Return the [x, y] coordinate for the center point of the cell that contains the specified text.  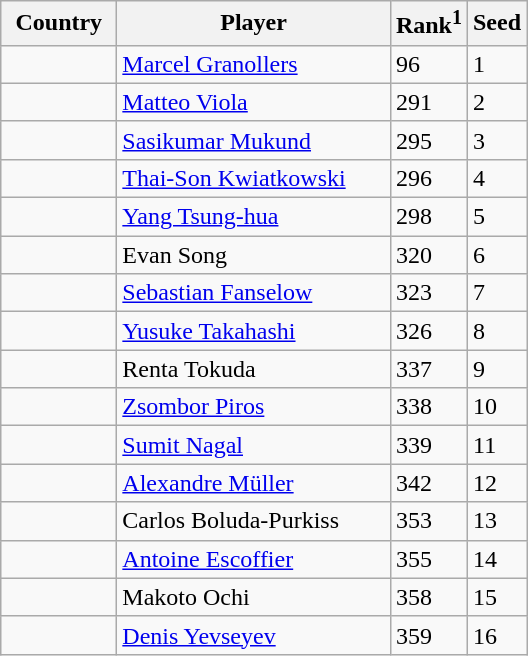
355 [428, 559]
Makoto Ochi [254, 597]
11 [496, 445]
337 [428, 369]
Zsombor Piros [254, 407]
9 [496, 369]
Seed [496, 24]
353 [428, 521]
96 [428, 64]
13 [496, 521]
291 [428, 102]
Sebastian Fanselow [254, 293]
Country [59, 24]
Yusuke Takahashi [254, 331]
3 [496, 140]
Alexandre Müller [254, 483]
320 [428, 255]
342 [428, 483]
Sasikumar Mukund [254, 140]
358 [428, 597]
12 [496, 483]
1 [496, 64]
7 [496, 293]
14 [496, 559]
Evan Song [254, 255]
Rank1 [428, 24]
Yang Tsung-hua [254, 217]
Sumit Nagal [254, 445]
Thai-Son Kwiatkowski [254, 178]
295 [428, 140]
339 [428, 445]
Matteo Viola [254, 102]
Denis Yevseyev [254, 635]
16 [496, 635]
323 [428, 293]
Antoine Escoffier [254, 559]
5 [496, 217]
10 [496, 407]
15 [496, 597]
8 [496, 331]
Marcel Granollers [254, 64]
359 [428, 635]
Renta Tokuda [254, 369]
298 [428, 217]
2 [496, 102]
Player [254, 24]
338 [428, 407]
4 [496, 178]
296 [428, 178]
6 [496, 255]
326 [428, 331]
Carlos Boluda-Purkiss [254, 521]
